For the text-containing cell, return its midpoint in [X, Y] coordinate format. 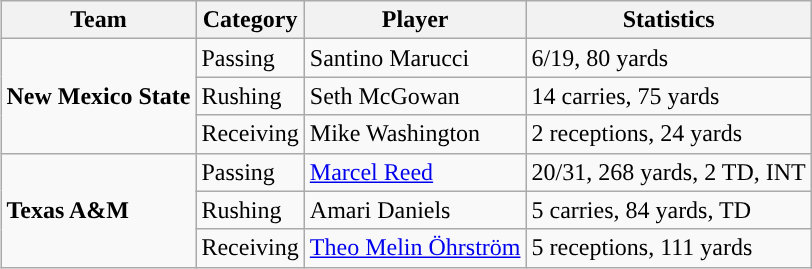
6/19, 80 yards [668, 58]
Seth McGowan [415, 96]
Theo Melin Öhrström [415, 248]
Player [415, 20]
Category [250, 20]
5 receptions, 111 yards [668, 248]
New Mexico State [98, 96]
5 carries, 84 yards, TD [668, 210]
Marcel Reed [415, 172]
Amari Daniels [415, 210]
20/31, 268 yards, 2 TD, INT [668, 172]
Mike Washington [415, 134]
Texas A&M [98, 210]
14 carries, 75 yards [668, 96]
2 receptions, 24 yards [668, 134]
Team [98, 20]
Santino Marucci [415, 58]
Statistics [668, 20]
